From the cell containing the given text, extract its center point as [X, Y] coordinate. 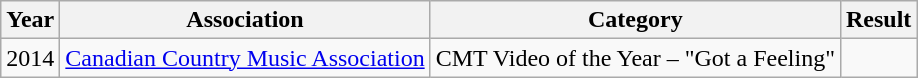
Category [635, 20]
Result [878, 20]
2014 [30, 58]
Year [30, 20]
Canadian Country Music Association [245, 58]
Association [245, 20]
CMT Video of the Year – "Got a Feeling" [635, 58]
